Find where the given text appears and provide that cell's center as (x, y) coordinate. 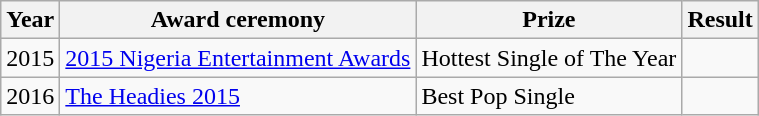
Year (30, 20)
Best Pop Single (549, 96)
Result (720, 20)
2015 Nigeria Entertainment Awards (238, 58)
The Headies 2015 (238, 96)
Award ceremony (238, 20)
Hottest Single of The Year (549, 58)
2015 (30, 58)
Prize (549, 20)
2016 (30, 96)
